Extract the (x, y) coordinate from the center of the cell holding the provided text.  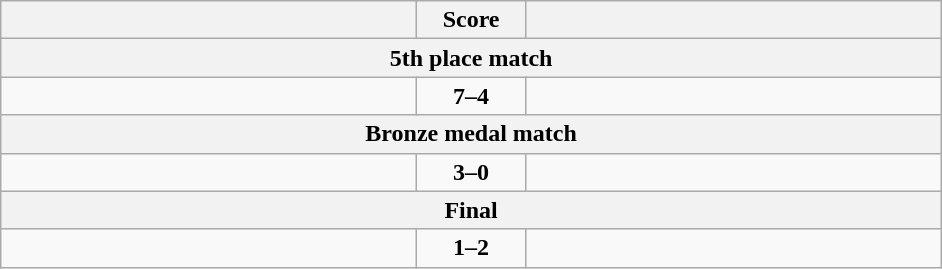
3–0 (472, 172)
1–2 (472, 248)
Final (472, 210)
Score (472, 20)
7–4 (472, 96)
Bronze medal match (472, 134)
5th place match (472, 58)
